Return the (X, Y) coordinate for the center point of the cell that contains the specified text.  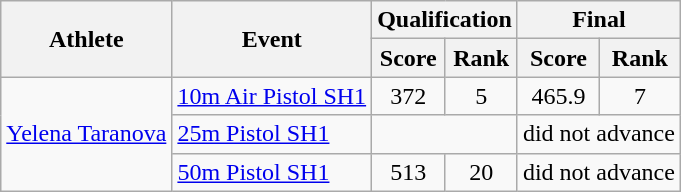
513 (408, 172)
20 (481, 172)
50m Pistol SH1 (272, 172)
5 (481, 96)
7 (640, 96)
Athlete (86, 39)
372 (408, 96)
465.9 (558, 96)
Final (598, 20)
Event (272, 39)
10m Air Pistol SH1 (272, 96)
25m Pistol SH1 (272, 134)
Qualification (445, 20)
Yelena Taranova (86, 134)
